Identify which cell holds the provided text, then report its (x, y) central coordinate. 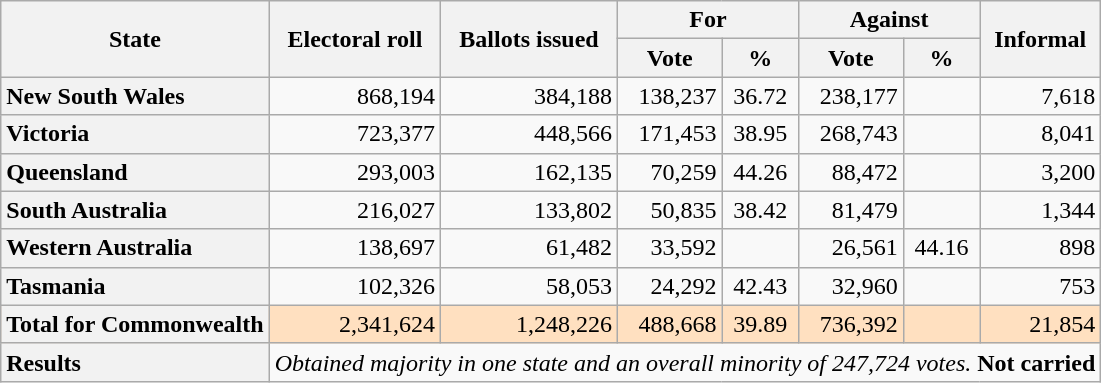
Electoral roll (354, 39)
736,392 (852, 324)
723,377 (354, 134)
Against (890, 20)
39.89 (760, 324)
88,472 (852, 172)
1,248,226 (530, 324)
138,697 (354, 248)
268,743 (852, 134)
Informal (1040, 39)
488,668 (670, 324)
24,292 (670, 286)
8,041 (1040, 134)
162,135 (530, 172)
26,561 (852, 248)
61,482 (530, 248)
384,188 (530, 96)
898 (1040, 248)
32,960 (852, 286)
868,194 (354, 96)
70,259 (670, 172)
South Australia (135, 210)
Ballots issued (530, 39)
36.72 (760, 96)
171,453 (670, 134)
7,618 (1040, 96)
133,802 (530, 210)
Tasmania (135, 286)
Obtained majority in one state and an overall minority of 247,724 votes. Not carried (685, 362)
38.42 (760, 210)
2,341,624 (354, 324)
Total for Commonwealth (135, 324)
42.43 (760, 286)
3,200 (1040, 172)
For (708, 20)
Victoria (135, 134)
New South Wales (135, 96)
50,835 (670, 210)
216,027 (354, 210)
33,592 (670, 248)
State (135, 39)
Queensland (135, 172)
448,566 (530, 134)
102,326 (354, 286)
81,479 (852, 210)
293,003 (354, 172)
1,344 (1040, 210)
44.16 (941, 248)
238,177 (852, 96)
138,237 (670, 96)
21,854 (1040, 324)
753 (1040, 286)
38.95 (760, 134)
Results (135, 362)
44.26 (760, 172)
Western Australia (135, 248)
58,053 (530, 286)
